Scan for the cell matching the given text and deliver its [X, Y] coordinate at center. 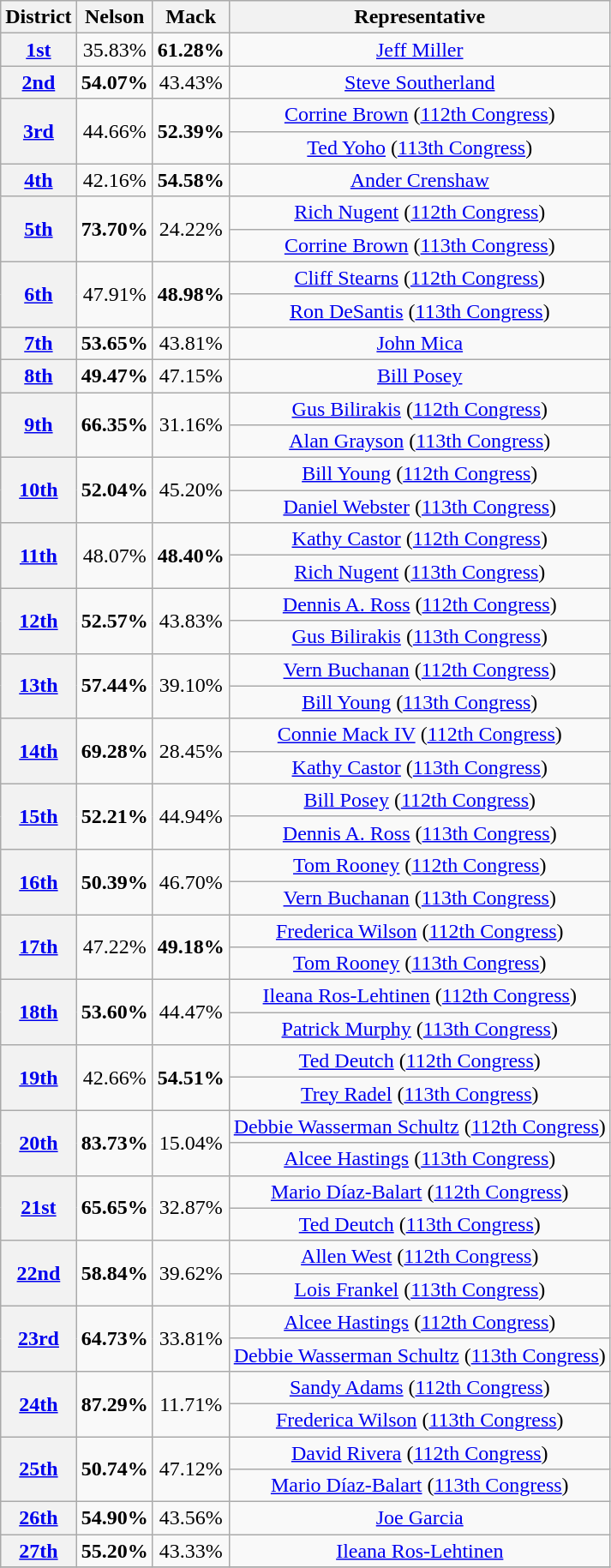
42.16% [115, 180]
44.94% [190, 816]
53.60% [115, 1012]
Steve Southerland [420, 82]
Daniel Webster (113th Congress) [420, 507]
54.90% [115, 1518]
61.28% [190, 50]
64.73% [115, 1338]
1st [39, 50]
24th [39, 1403]
Bill Posey (112th Congress) [420, 800]
Allen West (112th Congress) [420, 1257]
Joe Garcia [420, 1518]
Alan Grayson (113th Congress) [420, 442]
49.47% [115, 375]
Trey Radel (113th Congress) [420, 1094]
43.83% [190, 621]
11.71% [190, 1403]
Alcee Hastings (113th Congress) [420, 1159]
Bill Posey [420, 375]
65.65% [115, 1208]
Cliff Stearns (112th Congress) [420, 278]
Vern Buchanan (113th Congress) [420, 898]
50.39% [115, 881]
4th [39, 180]
52.21% [115, 816]
24.22% [190, 229]
45.20% [190, 490]
Gus Bilirakis (112th Congress) [420, 409]
49.18% [190, 946]
Ron DeSantis (113th Congress) [420, 310]
Connie Mack IV (112th Congress) [420, 735]
Gus Bilirakis (113th Congress) [420, 637]
Frederica Wilson (113th Congress) [420, 1420]
28.45% [190, 751]
19th [39, 1078]
69.28% [115, 751]
31.16% [190, 425]
48.98% [190, 294]
7th [39, 343]
Corrine Brown (113th Congress) [420, 245]
57.44% [115, 686]
43.81% [190, 343]
Ileana Ros-Lehtinen [420, 1551]
Ted Yoho (113th Congress) [420, 147]
52.39% [190, 131]
Ted Deutch (112th Congress) [420, 1061]
13th [39, 686]
Sandy Adams (112th Congress) [420, 1387]
Ileana Ros-Lehtinen (112th Congress) [420, 996]
Patrick Murphy (113th Congress) [420, 1029]
48.07% [115, 556]
55.20% [115, 1551]
John Mica [420, 343]
42.66% [115, 1078]
43.33% [190, 1551]
Tom Rooney (112th Congress) [420, 865]
47.15% [190, 375]
Kathy Castor (112th Congress) [420, 539]
Kathy Castor (113th Congress) [420, 767]
Ander Crenshaw [420, 180]
46.70% [190, 881]
47.22% [115, 946]
52.57% [115, 621]
48.40% [190, 556]
6th [39, 294]
16th [39, 881]
20th [39, 1143]
Lois Frankel (113th Congress) [420, 1289]
Dennis A. Ross (112th Congress) [420, 604]
Debbie Wasserman Schultz (112th Congress) [420, 1126]
9th [39, 425]
47.12% [190, 1469]
2nd [39, 82]
Mack [190, 17]
33.81% [190, 1338]
12th [39, 621]
58.84% [115, 1273]
Rich Nugent (112th Congress) [420, 213]
Alcee Hastings (112th Congress) [420, 1322]
Debbie Wasserman Schultz (113th Congress) [420, 1355]
11th [39, 556]
32.87% [190, 1208]
43.43% [190, 82]
Nelson [115, 17]
Representative [420, 17]
44.47% [190, 1012]
15th [39, 816]
53.65% [115, 343]
Dennis A. Ross (113th Congress) [420, 832]
27th [39, 1551]
25th [39, 1469]
Mario Díaz-Balart (113th Congress) [420, 1486]
Bill Young (113th Congress) [420, 702]
21st [39, 1208]
Ted Deutch (113th Congress) [420, 1224]
Vern Buchanan (112th Congress) [420, 670]
35.83% [115, 50]
Rich Nugent (113th Congress) [420, 572]
44.66% [115, 131]
66.35% [115, 425]
Mario Díaz-Balart (112th Congress) [420, 1192]
3rd [39, 131]
14th [39, 751]
Bill Young (112th Congress) [420, 474]
5th [39, 229]
22nd [39, 1273]
87.29% [115, 1403]
23rd [39, 1338]
Jeff Miller [420, 50]
52.04% [115, 490]
47.91% [115, 294]
83.73% [115, 1143]
73.70% [115, 229]
15.04% [190, 1143]
10th [39, 490]
17th [39, 946]
54.07% [115, 82]
39.62% [190, 1273]
District [39, 17]
Frederica Wilson (112th Congress) [420, 930]
18th [39, 1012]
50.74% [115, 1469]
8th [39, 375]
Corrine Brown (112th Congress) [420, 115]
26th [39, 1518]
54.51% [190, 1078]
54.58% [190, 180]
David Rivera (112th Congress) [420, 1453]
39.10% [190, 686]
43.56% [190, 1518]
Tom Rooney (113th Congress) [420, 964]
